Search for the cell housing the specified text and yield its [x, y] center coordinate. 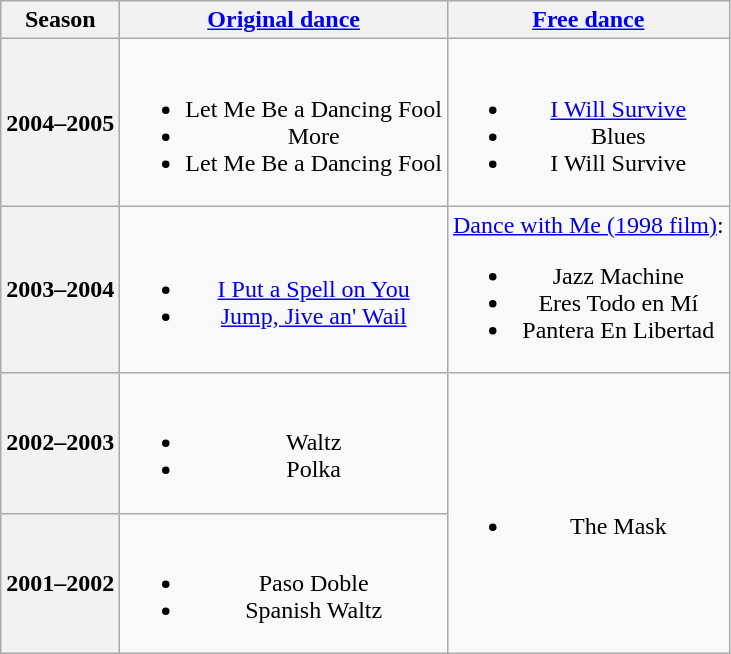
Let Me Be a Dancing Fool More Let Me Be a Dancing Fool [284, 122]
Waltz Polka [284, 443]
2001–2002 [60, 583]
Season [60, 20]
2004–2005 [60, 122]
I Will Survive Blues I Will Survive [588, 122]
The Mask [588, 513]
Free dance [588, 20]
2002–2003 [60, 443]
2003–2004 [60, 290]
Original dance [284, 20]
Paso DobleSpanish Waltz [284, 583]
Dance with Me (1998 film):Jazz Machine Eres Todo en Mí Pantera En Libertad [588, 290]
I Put a Spell on You Jump, Jive an' Wail [284, 290]
